Capture the cell that displays the provided text and extract its [X, Y] central coordinate. 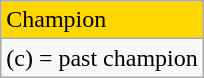
(c) = past champion [102, 58]
Champion [102, 20]
